Provide the [X, Y] coordinate of the cell's center where the given text is located.  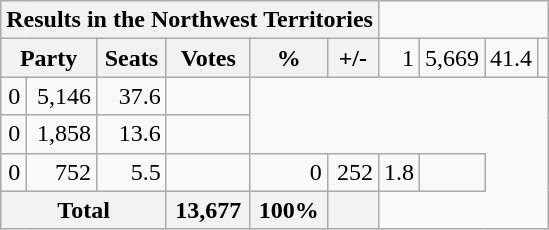
5,146 [62, 96]
+/- [352, 58]
5,669 [452, 58]
1,858 [62, 134]
1 [398, 58]
100% [288, 210]
1.8 [398, 172]
Results in the Northwest Territories [190, 20]
Party [49, 58]
752 [62, 172]
13.6 [131, 134]
41.4 [512, 58]
37.6 [131, 96]
13,677 [208, 210]
Votes [208, 58]
Total [84, 210]
252 [352, 172]
Seats [131, 58]
% [288, 58]
5.5 [131, 172]
